Find where the given text appears and provide that cell's center as (x, y) coordinate. 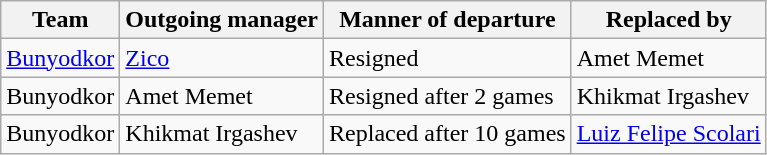
Resigned after 2 games (448, 96)
Team (60, 20)
Resigned (448, 58)
Replaced after 10 games (448, 134)
Luiz Felipe Scolari (668, 134)
Manner of departure (448, 20)
Zico (222, 58)
Replaced by (668, 20)
Outgoing manager (222, 20)
